Locate the cell with the specified text and output its (x, y) center coordinate. 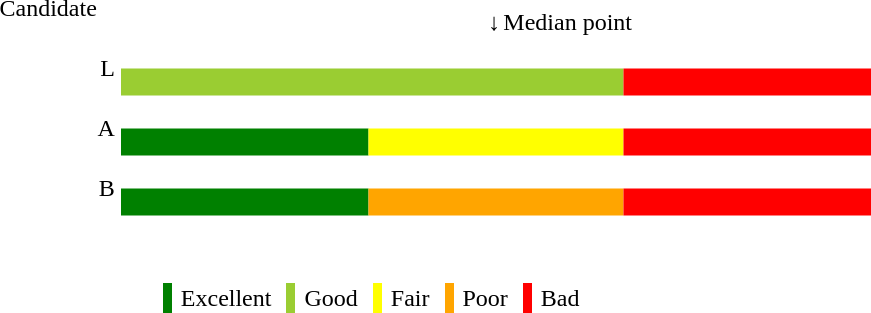
Good (334, 298)
Median point (687, 22)
Bad (563, 298)
↓ (496, 22)
Fair (413, 298)
Excellent (229, 298)
Poor (488, 298)
